Find where the given text appears and provide that cell's center as (x, y) coordinate. 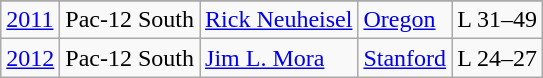
2012 (30, 58)
Rick Neuheisel (279, 20)
Jim L. Mora (279, 58)
L 24–27 (498, 58)
L 31–49 (498, 20)
2011 (30, 20)
Stanford (405, 58)
Oregon (405, 20)
